Determine the [X, Y] coordinate at the center of the cell enclosing the given text.  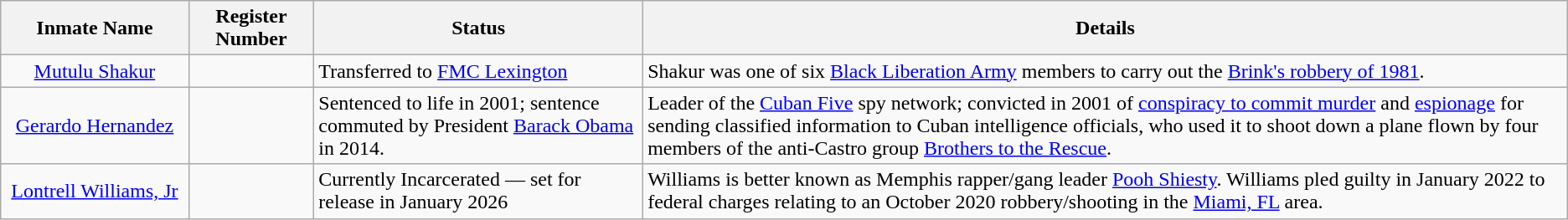
Lontrell Williams, Jr [95, 191]
Mutulu Shakur [95, 71]
Status [479, 28]
Currently Incarcerated — set for release in January 2026 [479, 191]
Sentenced to life in 2001; sentence commuted by President Barack Obama in 2014. [479, 125]
Shakur was one of six Black Liberation Army members to carry out the Brink's robbery of 1981. [1106, 71]
Transferred to FMC Lexington [479, 71]
Register Number [251, 28]
Gerardo Hernandez [95, 125]
Details [1106, 28]
Inmate Name [95, 28]
